Extract the [X, Y] coordinate from the center of the cell holding the provided text.  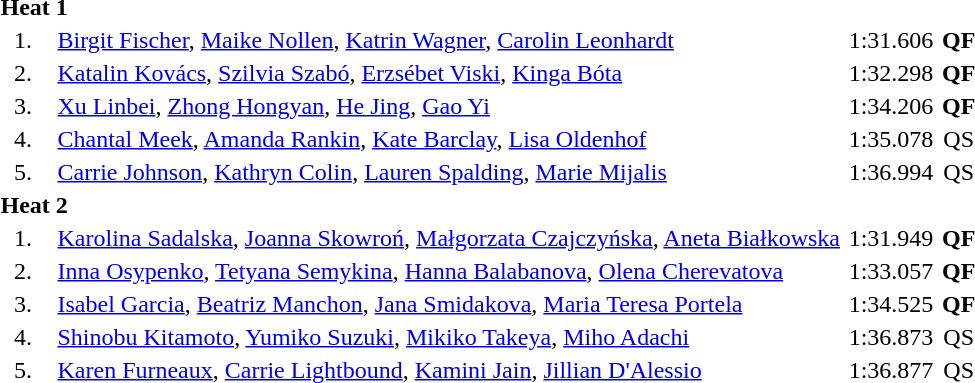
1:35.078 [890, 139]
Chantal Meek, Amanda Rankin, Kate Barclay, Lisa Oldenhof [448, 139]
1:32.298 [890, 73]
Katalin Kovács, Szilvia Szabó, Erzsébet Viski, Kinga Bóta [448, 73]
1:36.873 [890, 337]
Birgit Fischer, Maike Nollen, Katrin Wagner, Carolin Leonhardt [448, 40]
1:36.994 [890, 172]
Isabel Garcia, Beatriz Manchon, Jana Smidakova, Maria Teresa Portela [448, 304]
1:34.206 [890, 106]
1:31.949 [890, 238]
Carrie Johnson, Kathryn Colin, Lauren Spalding, Marie Mijalis [448, 172]
Xu Linbei, Zhong Hongyan, He Jing, Gao Yi [448, 106]
1:34.525 [890, 304]
1:33.057 [890, 271]
Karolina Sadalska, Joanna Skowroń, Małgorzata Czajczyńska, Aneta Białkowska [448, 238]
Shinobu Kitamoto, Yumiko Suzuki, Mikiko Takeya, Miho Adachi [448, 337]
Inna Osypenko, Tetyana Semykina, Hanna Balabanova, Olena Cherevatova [448, 271]
1:31.606 [890, 40]
